Return (X, Y) of the center of cell containing provided text 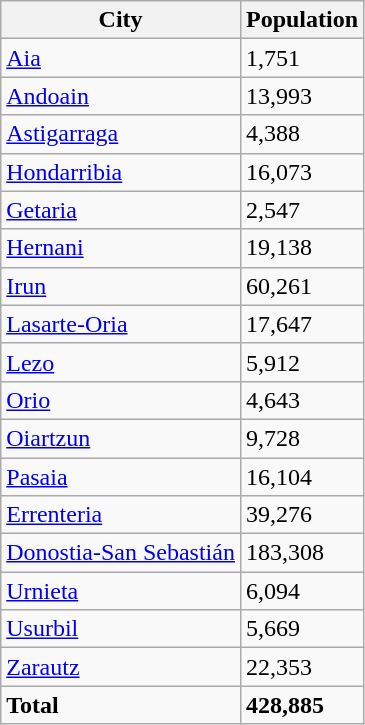
Total (121, 705)
Zarautz (121, 667)
6,094 (302, 591)
13,993 (302, 96)
Population (302, 20)
Aia (121, 58)
Donostia-San Sebastián (121, 553)
19,138 (302, 248)
16,073 (302, 172)
16,104 (302, 477)
Urnieta (121, 591)
183,308 (302, 553)
Usurbil (121, 629)
428,885 (302, 705)
Errenteria (121, 515)
Hondarribia (121, 172)
22,353 (302, 667)
Lezo (121, 362)
Irun (121, 286)
60,261 (302, 286)
2,547 (302, 210)
Lasarte-Oria (121, 324)
4,643 (302, 400)
City (121, 20)
5,912 (302, 362)
Orio (121, 400)
Astigarraga (121, 134)
39,276 (302, 515)
1,751 (302, 58)
9,728 (302, 438)
Oiartzun (121, 438)
Hernani (121, 248)
4,388 (302, 134)
5,669 (302, 629)
Andoain (121, 96)
Pasaia (121, 477)
17,647 (302, 324)
Getaria (121, 210)
